Pinpoint the cell where the given text exists, returning its (x, y) midpoint coordinate. 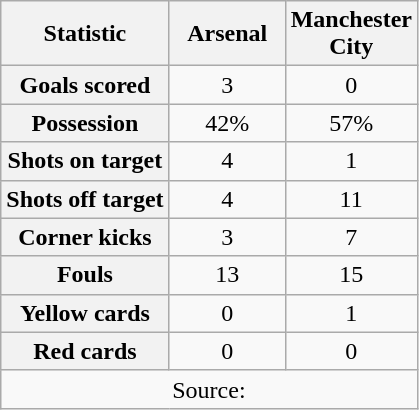
Fouls (85, 275)
Source: (209, 389)
Yellow cards (85, 313)
Statistic (85, 34)
Possession (85, 123)
42% (227, 123)
Shots on target (85, 161)
Corner kicks (85, 237)
57% (351, 123)
Goals scored (85, 85)
15 (351, 275)
13 (227, 275)
11 (351, 199)
Arsenal (227, 34)
7 (351, 237)
Manchester City (351, 34)
Shots off target (85, 199)
Red cards (85, 351)
